Search for the cell housing the specified text and yield its (X, Y) center coordinate. 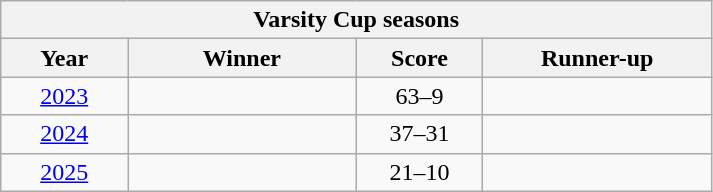
Score (420, 58)
21–10 (420, 172)
2025 (64, 172)
2024 (64, 134)
Year (64, 58)
Winner (242, 58)
2023 (64, 96)
37–31 (420, 134)
Varsity Cup seasons (356, 20)
Runner-up (597, 58)
63–9 (420, 96)
